For the text-containing cell, return its midpoint in (X, Y) coordinate format. 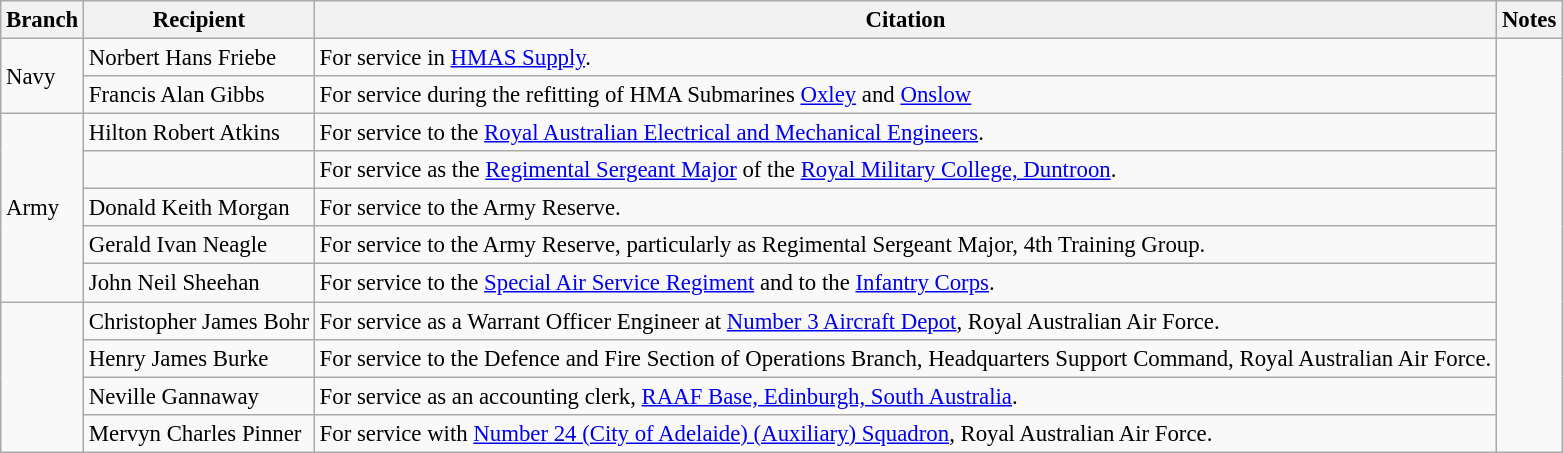
Francis Alan Gibbs (200, 95)
Neville Gannaway (200, 396)
Citation (905, 20)
Branch (42, 20)
For service with Number 24 (City of Adelaide) (Auxiliary) Squadron, Royal Australian Air Force. (905, 433)
For service during the refitting of HMA Submarines Oxley and Onslow (905, 95)
John Neil Sheehan (200, 283)
For service as a Warrant Officer Engineer at Number 3 Aircraft Depot, Royal Australian Air Force. (905, 321)
For service to the Army Reserve. (905, 208)
Hilton Robert Atkins (200, 133)
For service in HMAS Supply. (905, 58)
Recipient (200, 20)
Christopher James Bohr (200, 321)
For service as the Regimental Sergeant Major of the Royal Military College, Duntroon. (905, 170)
Henry James Burke (200, 358)
Army (42, 208)
Notes (1530, 20)
For service to the Army Reserve, particularly as Regimental Sergeant Major, 4th Training Group. (905, 245)
Navy (42, 76)
For service to the Defence and Fire Section of Operations Branch, Headquarters Support Command, Royal Australian Air Force. (905, 358)
For service as an accounting clerk, RAAF Base, Edinburgh, South Australia. (905, 396)
For service to the Royal Australian Electrical and Mechanical Engineers. (905, 133)
For service to the Special Air Service Regiment and to the Infantry Corps. (905, 283)
Norbert Hans Friebe (200, 58)
Mervyn Charles Pinner (200, 433)
Donald Keith Morgan (200, 208)
Gerald Ivan Neagle (200, 245)
